Scan for the cell matching the given text and deliver its [x, y] coordinate at center. 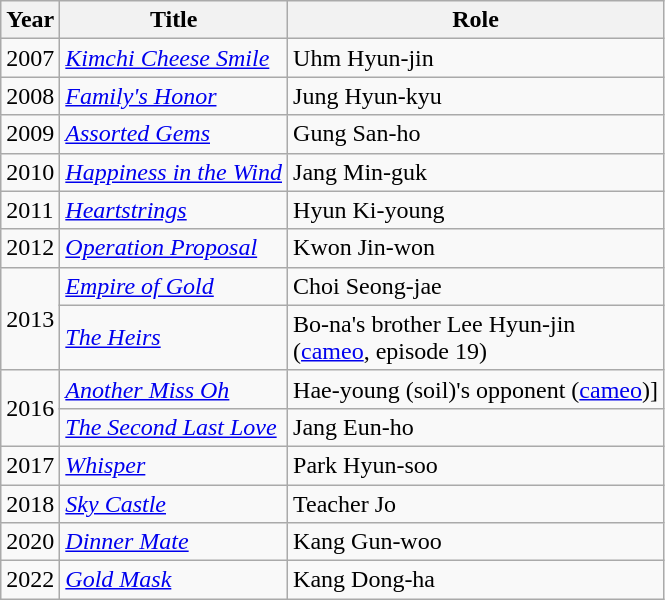
Gold Mask [174, 580]
Teacher Jo [476, 503]
2010 [30, 172]
2018 [30, 503]
2011 [30, 210]
The Second Last Love [174, 427]
2013 [30, 318]
Uhm Hyun-jin [476, 58]
2012 [30, 248]
2017 [30, 465]
Another Miss Oh [174, 389]
Choi Seong-jae [476, 286]
Title [174, 20]
Sky Castle [174, 503]
Heartstrings [174, 210]
Year [30, 20]
Hae-young (soil)'s opponent (cameo)] [476, 389]
Kimchi Cheese Smile [174, 58]
Kang Dong-ha [476, 580]
Whisper [174, 465]
Jang Min-guk [476, 172]
Bo-na's brother Lee Hyun-jin (cameo, episode 19) [476, 338]
Happiness in the Wind [174, 172]
Jang Eun-ho [476, 427]
Park Hyun-soo [476, 465]
2020 [30, 542]
Gung San-ho [476, 134]
Empire of Gold [174, 286]
Assorted Gems [174, 134]
2016 [30, 408]
2009 [30, 134]
Kwon Jin-won [476, 248]
2008 [30, 96]
Kang Gun-woo [476, 542]
The Heirs [174, 338]
Hyun Ki-young [476, 210]
2022 [30, 580]
2007 [30, 58]
Role [476, 20]
Dinner Mate [174, 542]
Family's Honor [174, 96]
Jung Hyun-kyu [476, 96]
Operation Proposal [174, 248]
